Identify which cell holds the provided text, then report its (x, y) central coordinate. 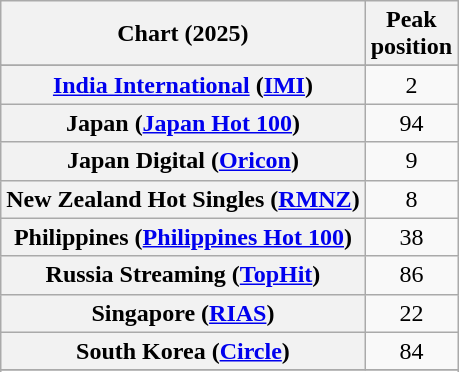
86 (411, 275)
38 (411, 237)
India International (IMI) (183, 85)
2 (411, 85)
Japan Digital (Oricon) (183, 161)
94 (411, 123)
8 (411, 199)
South Korea (Circle) (183, 351)
New Zealand Hot Singles (RMNZ) (183, 199)
Peakposition (411, 34)
84 (411, 351)
9 (411, 161)
Japan (Japan Hot 100) (183, 123)
22 (411, 313)
Singapore (RIAS) (183, 313)
Chart (2025) (183, 34)
Philippines (Philippines Hot 100) (183, 237)
Russia Streaming (TopHit) (183, 275)
